Determine the [X, Y] coordinate at the center of the cell enclosing the given text.  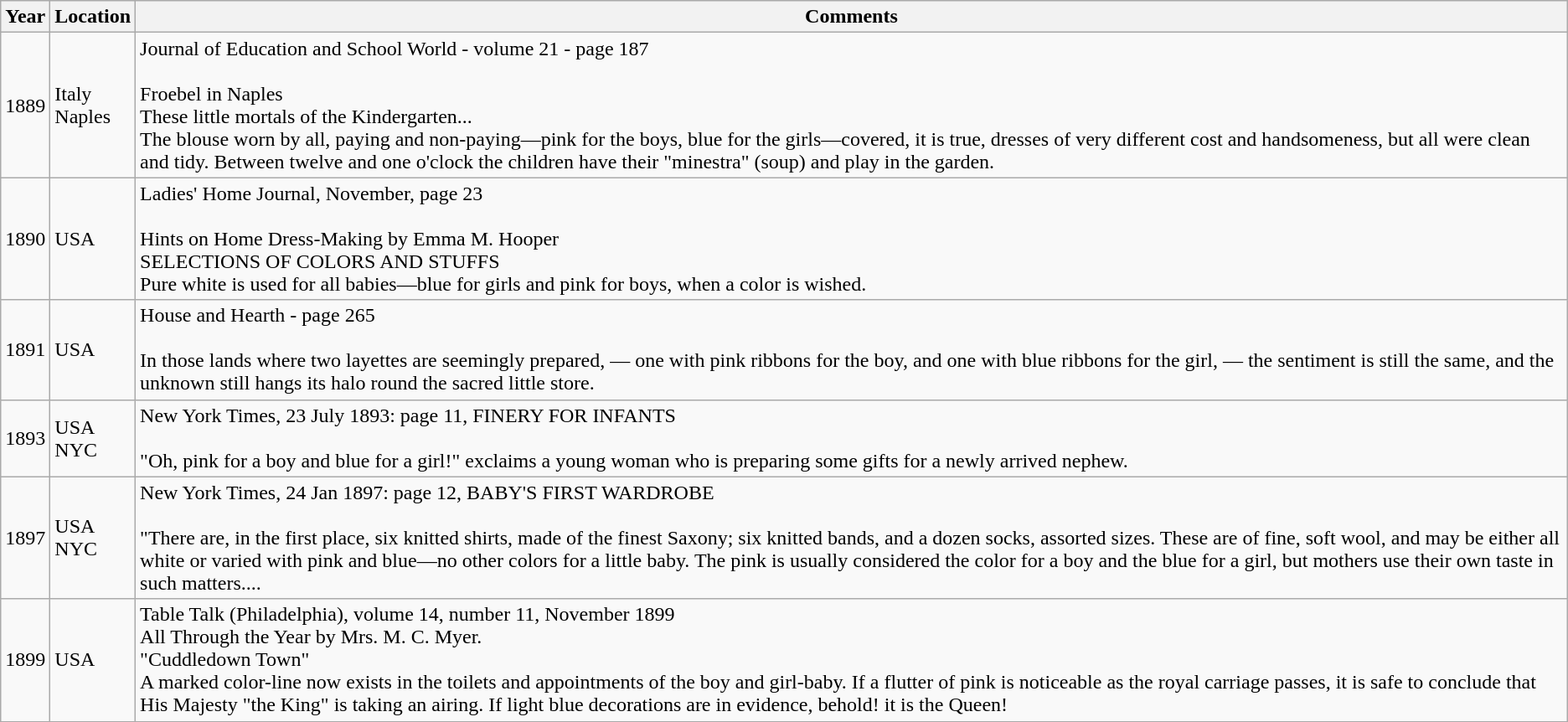
Year [25, 17]
Location [93, 17]
1897 [25, 538]
1890 [25, 239]
ItalyNaples [93, 106]
1893 [25, 438]
Comments [852, 17]
1891 [25, 350]
1889 [25, 106]
1899 [25, 660]
